Capture the cell that displays the provided text and extract its [X, Y] central coordinate. 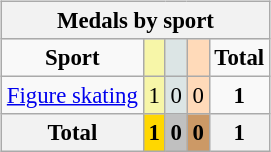
Figure skating [73, 96]
Sport [73, 58]
Medals by sport [136, 21]
